Return [X, Y] of the center of cell containing provided text 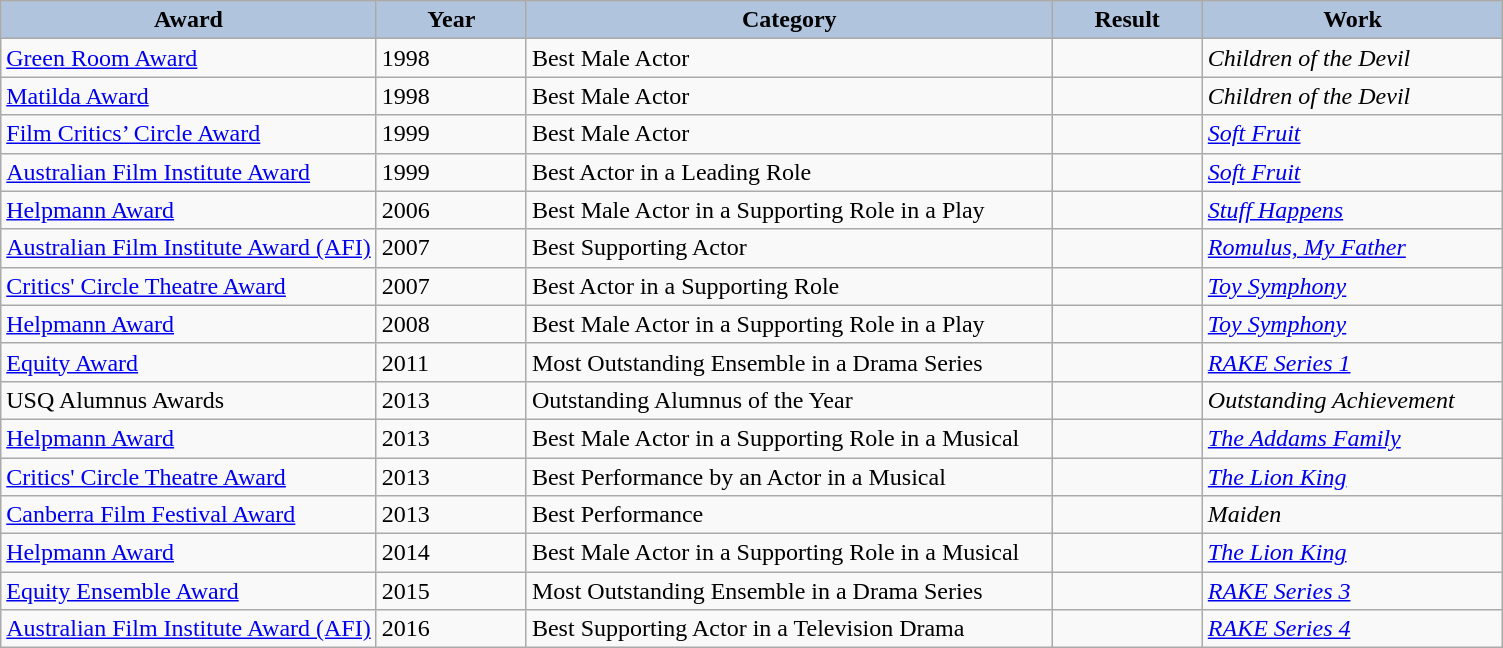
RAKE Series 4 [1352, 629]
Canberra Film Festival Award [188, 515]
The Addams Family [1352, 438]
Result [1127, 20]
RAKE Series 1 [1352, 362]
Maiden [1352, 515]
Best Supporting Actor [789, 248]
Award [188, 20]
Category [789, 20]
Equity Award [188, 362]
Australian Film Institute Award [188, 172]
Green Room Award [188, 58]
USQ Alumnus Awards [188, 400]
2008 [451, 324]
Best Supporting Actor in a Television Drama [789, 629]
Work [1352, 20]
Best Performance by an Actor in a Musical [789, 477]
Romulus, My Father [1352, 248]
Stuff Happens [1352, 210]
Outstanding Achievement [1352, 400]
Best Actor in a Leading Role [789, 172]
2015 [451, 591]
Best Actor in a Supporting Role [789, 286]
Equity Ensemble Award [188, 591]
RAKE Series 3 [1352, 591]
Best Performance [789, 515]
2014 [451, 553]
2016 [451, 629]
2011 [451, 362]
Year [451, 20]
2006 [451, 210]
Matilda Award [188, 96]
Outstanding Alumnus of the Year [789, 400]
Film Critics’ Circle Award [188, 134]
